For the text-containing cell, return its midpoint in [X, Y] coordinate format. 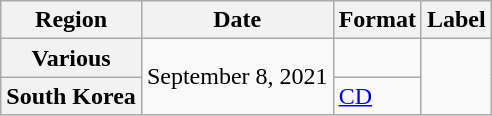
Various [72, 58]
September 8, 2021 [237, 77]
CD [377, 96]
Region [72, 20]
Label [456, 20]
Format [377, 20]
South Korea [72, 96]
Date [237, 20]
